For the text-containing cell, return its midpoint in [X, Y] coordinate format. 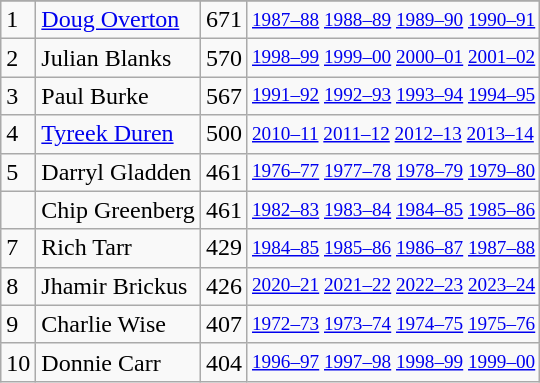
567 [224, 96]
1982–83 1983–84 1984–85 1985–86 [393, 210]
Darryl Gladden [118, 172]
1972–73 1973–74 1974–75 1975–76 [393, 324]
1987–88 1988–89 1989–90 1990–91 [393, 20]
3 [18, 96]
1 [18, 20]
1984–85 1985–86 1986–87 1987–88 [393, 248]
671 [224, 20]
407 [224, 324]
4 [18, 134]
Doug Overton [118, 20]
Donnie Carr [118, 362]
Chip Greenberg [118, 210]
5 [18, 172]
2 [18, 58]
1991–92 1992–93 1993–94 1994–95 [393, 96]
7 [18, 248]
10 [18, 362]
8 [18, 286]
500 [224, 134]
570 [224, 58]
9 [18, 324]
2010–11 2011–12 2012–13 2013–14 [393, 134]
Julian Blanks [118, 58]
1998–99 1999–00 2000–01 2001–02 [393, 58]
404 [224, 362]
Charlie Wise [118, 324]
Jhamir Brickus [118, 286]
Paul Burke [118, 96]
1996–97 1997–98 1998–99 1999–00 [393, 362]
Tyreek Duren [118, 134]
429 [224, 248]
Rich Tarr [118, 248]
2020–21 2021–22 2022–23 2023–24 [393, 286]
1976–77 1977–78 1978–79 1979–80 [393, 172]
426 [224, 286]
